Detect which cell encompasses the target text, then output its (X, Y) center coordinate. 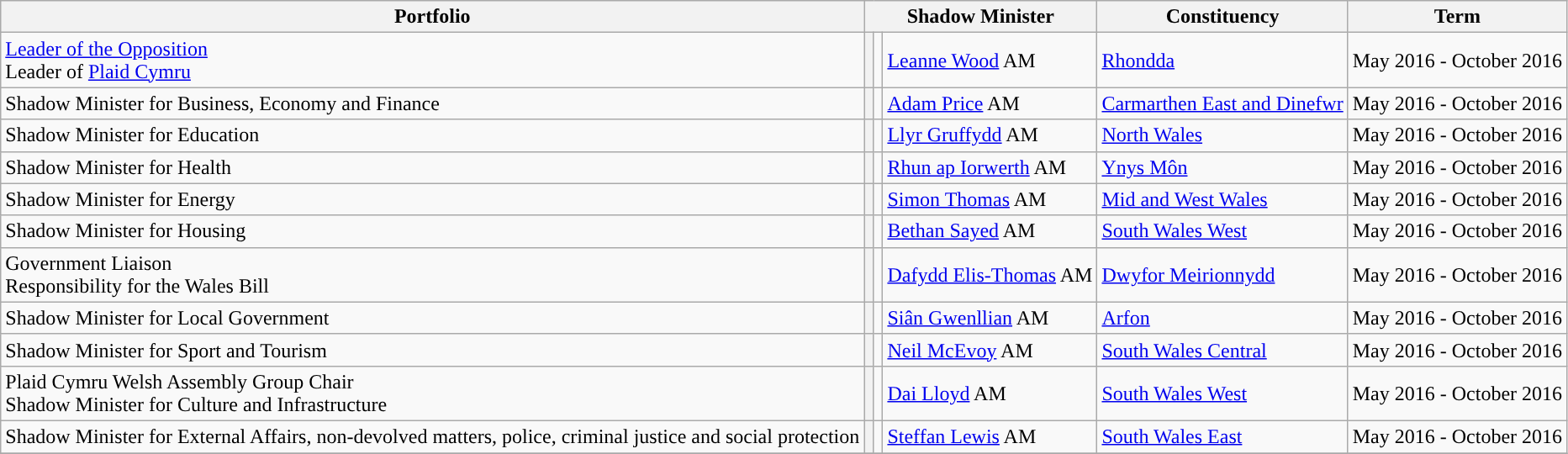
Shadow Minister for Business, Economy and Finance (432, 103)
Shadow Minister for Housing (432, 231)
Shadow Minister for Education (432, 135)
Carmarthen East and Dinefwr (1222, 103)
Neil McEvoy AM (990, 350)
Steffan Lewis AM (990, 436)
Adam Price AM (990, 103)
Shadow Minister for Energy (432, 199)
Term (1457, 17)
Mid and West Wales (1222, 199)
Leanne Wood AM (990, 61)
Llyr Gruffydd AM (990, 135)
Portfolio (432, 17)
South Wales East (1222, 436)
Shadow Minister for Local Government (432, 318)
Shadow Minister for External Affairs, non-devolved matters, police, criminal justice and social protection (432, 436)
Government Liaison Responsibility for the Wales Bill (432, 274)
Simon Thomas AM (990, 199)
Bethan Sayed AM (990, 231)
Shadow Minister for Sport and Tourism (432, 350)
Ynys Môn (1222, 167)
Plaid Cymru Welsh Assembly Group Chair Shadow Minister for Culture and Infrastructure (432, 393)
North Wales (1222, 135)
Rhondda (1222, 61)
Constituency (1222, 17)
Shadow Minister for Health (432, 167)
Arfon (1222, 318)
Shadow Minister (980, 17)
Siân Gwenllian AM (990, 318)
Dai Lloyd AM (990, 393)
Leader of the OppositionLeader of Plaid Cymru (432, 61)
Dafydd Elis-Thomas AM (990, 274)
Rhun ap Iorwerth AM (990, 167)
South Wales Central (1222, 350)
Dwyfor Meirionnydd (1222, 274)
